Provide the [X, Y] coordinate of the cell's center where the given text is located.  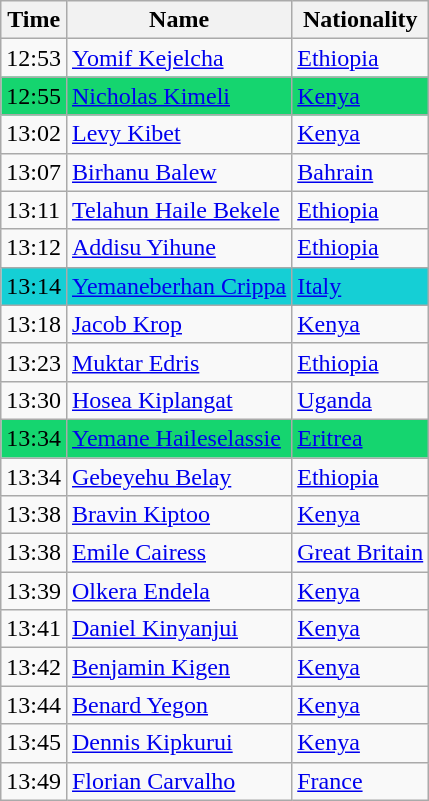
13:02 [34, 134]
13:18 [34, 324]
Time [34, 20]
12:55 [34, 96]
Hosea Kiplangat [178, 400]
Olkera Endela [178, 591]
Dennis Kipkurui [178, 743]
Great Britain [360, 553]
13:44 [34, 705]
Muktar Edris [178, 362]
Addisu Yihune [178, 248]
Levy Kibet [178, 134]
13:14 [34, 286]
Nicholas Kimeli [178, 96]
13:12 [34, 248]
13:41 [34, 629]
Yemane Haileselassie [178, 438]
13:11 [34, 210]
13:30 [34, 400]
13:07 [34, 172]
Gebeyehu Belay [178, 477]
Italy [360, 286]
13:49 [34, 781]
Eritrea [360, 438]
13:23 [34, 362]
Birhanu Balew [178, 172]
Name [178, 20]
Yomif Kejelcha [178, 58]
Nationality [360, 20]
Emile Cairess [178, 553]
Bravin Kiptoo [178, 515]
Benard Yegon [178, 705]
Telahun Haile Bekele [178, 210]
13:42 [34, 667]
13:45 [34, 743]
Yemaneberhan Crippa [178, 286]
France [360, 781]
Bahrain [360, 172]
Jacob Krop [178, 324]
Uganda [360, 400]
12:53 [34, 58]
Benjamin Kigen [178, 667]
13:39 [34, 591]
Florian Carvalho [178, 781]
Daniel Kinyanjui [178, 629]
